Locate the cell with the specified text and output its (x, y) center coordinate. 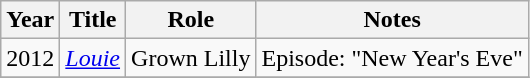
Grown Lilly (191, 58)
Title (93, 20)
2012 (30, 58)
Role (191, 20)
Episode: "New Year's Eve" (392, 58)
Notes (392, 20)
Louie (93, 58)
Year (30, 20)
